Return (X, Y) of the center of cell containing provided text 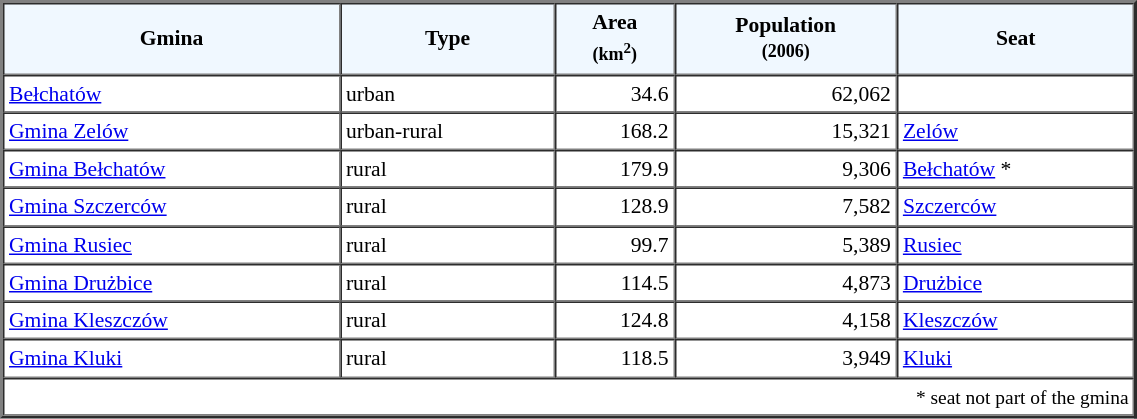
Gmina Rusiec (172, 245)
Gmina Szczerców (172, 207)
Bełchatów (172, 93)
Population(2006) (786, 38)
9,306 (786, 169)
Rusiec (1016, 245)
7,582 (786, 207)
Gmina Bełchatów (172, 169)
3,949 (786, 359)
Gmina Kluki (172, 359)
15,321 (786, 131)
Bełchatów * (1016, 169)
Kleszczów (1016, 321)
Kluki (1016, 359)
* seat not part of the gmina (569, 396)
179.9 (614, 169)
Seat (1016, 38)
Gmina (172, 38)
128.9 (614, 207)
Drużbice (1016, 283)
114.5 (614, 283)
4,873 (786, 283)
168.2 (614, 131)
Gmina Zelów (172, 131)
124.8 (614, 321)
Gmina Drużbice (172, 283)
62,062 (786, 93)
Zelów (1016, 131)
99.7 (614, 245)
Gmina Kleszczów (172, 321)
34.6 (614, 93)
Area(km2) (614, 38)
5,389 (786, 245)
Szczerców (1016, 207)
4,158 (786, 321)
urban (448, 93)
Type (448, 38)
118.5 (614, 359)
urban-rural (448, 131)
